Locate the cell with the specified text and output its [x, y] center coordinate. 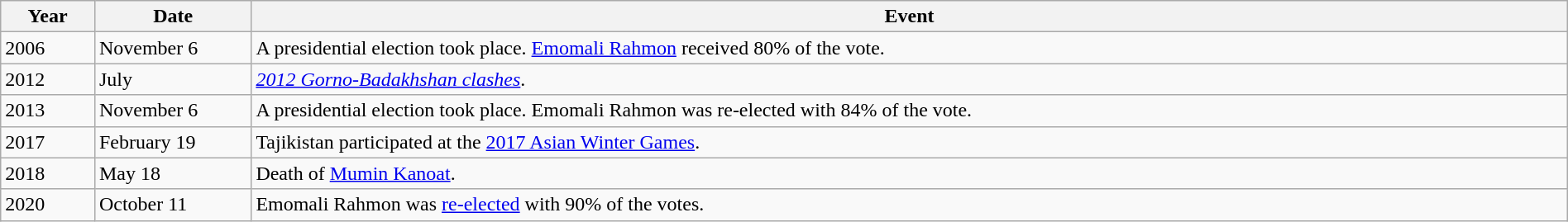
2012 [48, 79]
2013 [48, 111]
2020 [48, 205]
Event [910, 17]
Tajikistan participated at the 2017 Asian Winter Games. [910, 142]
May 18 [172, 173]
2006 [48, 48]
Date [172, 17]
Year [48, 17]
October 11 [172, 205]
A presidential election took place. Emomali Rahmon received 80% of the vote. [910, 48]
February 19 [172, 142]
July [172, 79]
2018 [48, 173]
2017 [48, 142]
A presidential election took place. Emomali Rahmon was re-elected with 84% of the vote. [910, 111]
2012 Gorno-Badakhshan clashes. [910, 79]
Emomali Rahmon was re-elected with 90% of the votes. [910, 205]
Death of Mumin Kanoat. [910, 173]
